Scan for the cell matching the given text and deliver its (x, y) coordinate at center. 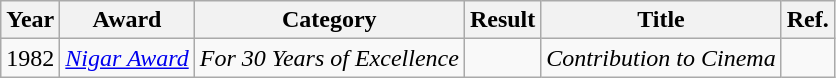
Result (502, 20)
Ref. (808, 20)
Nigar Award (127, 58)
Category (329, 20)
Contribution to Cinema (661, 58)
Title (661, 20)
Award (127, 20)
1982 (30, 58)
For 30 Years of Excellence (329, 58)
Year (30, 20)
